From the cell containing the given text, extract its center point as (x, y) coordinate. 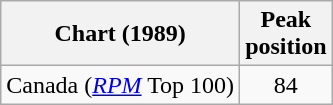
Canada (RPM Top 100) (120, 85)
Peakposition (286, 34)
Chart (1989) (120, 34)
84 (286, 85)
